Output the (x, y) coordinate of the center of the cell containing the given text.  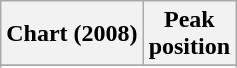
Chart (2008) (72, 34)
Peakposition (189, 34)
